Extract the (X, Y) coordinate from the center of the cell holding the provided text.  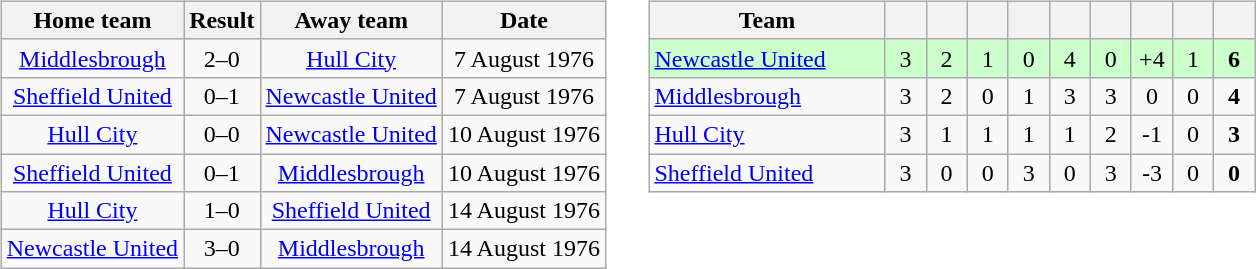
Home team (92, 20)
Team (767, 20)
3–0 (222, 249)
2–0 (222, 58)
Result (222, 20)
+4 (1152, 58)
6 (1234, 58)
Away team (351, 20)
0–0 (222, 134)
-3 (1152, 173)
-1 (1152, 134)
Date (524, 20)
1–0 (222, 211)
